Scan for the cell matching the given text and deliver its [x, y] coordinate at center. 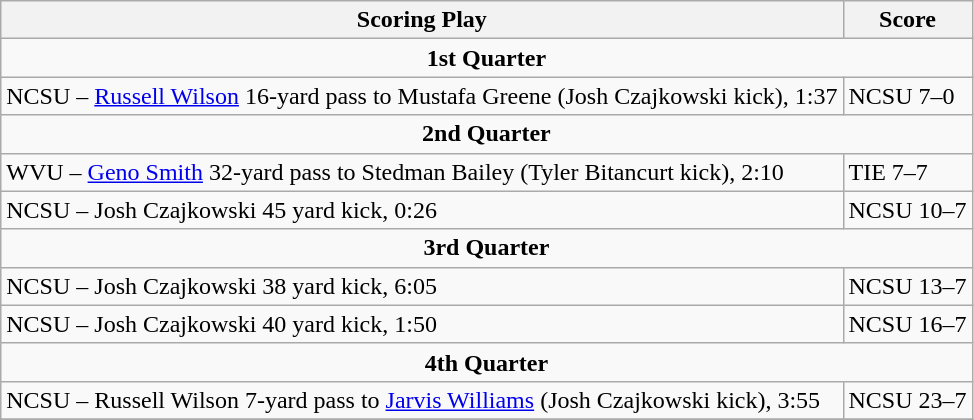
NCSU 16–7 [908, 324]
Score [908, 20]
3rd Quarter [486, 248]
NCSU 13–7 [908, 286]
WVU – Geno Smith 32-yard pass to Stedman Bailey (Tyler Bitancurt kick), 2:10 [422, 172]
4th Quarter [486, 362]
1st Quarter [486, 58]
2nd Quarter [486, 134]
NCSU – Josh Czajkowski 45 yard kick, 0:26 [422, 210]
NCSU – Russell Wilson 7-yard pass to Jarvis Williams (Josh Czajkowski kick), 3:55 [422, 400]
NCSU – Josh Czajkowski 40 yard kick, 1:50 [422, 324]
NCSU 7–0 [908, 96]
NCSU 23–7 [908, 400]
NCSU 10–7 [908, 210]
NCSU – Josh Czajkowski 38 yard kick, 6:05 [422, 286]
TIE 7–7 [908, 172]
Scoring Play [422, 20]
NCSU – Russell Wilson 16-yard pass to Mustafa Greene (Josh Czajkowski kick), 1:37 [422, 96]
